Provide the (X, Y) coordinate of the cell's center where the given text is located.  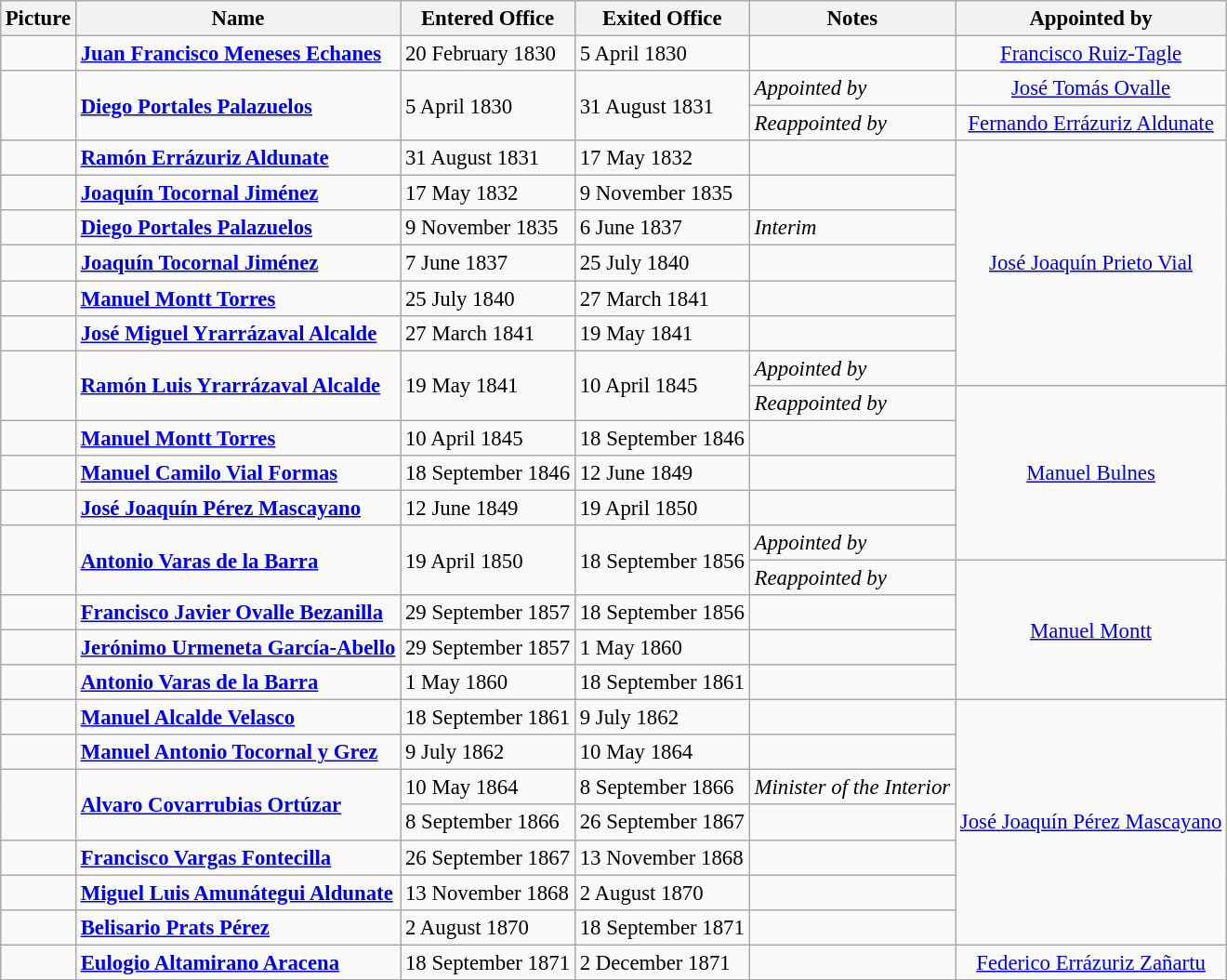
Miguel Luis Amunátegui Aldunate (238, 893)
Exited Office (662, 19)
José Joaquín Prieto Vial (1091, 262)
Francisco Vargas Fontecilla (238, 857)
Entered Office (488, 19)
Manuel Bulnes (1091, 472)
Notes (851, 19)
2 December 1871 (662, 962)
Ramón Errázuriz Aldunate (238, 158)
Manuel Montt (1091, 629)
Belisario Prats Pérez (238, 927)
Francisco Ruiz-Tagle (1091, 54)
José Miguel Yrarrázaval Alcalde (238, 333)
Eulogio Altamirano Aracena (238, 962)
Alvaro Covarrubias Ortúzar (238, 805)
Federico Errázuriz Zañartu (1091, 962)
Fernando Errázuriz Aldunate (1091, 124)
Manuel Camilo Vial Formas (238, 473)
Name (238, 19)
Juan Francisco Meneses Echanes (238, 54)
Minister of the Interior (851, 788)
Ramón Luis Yrarrázaval Alcalde (238, 385)
6 June 1837 (662, 228)
Picture (37, 19)
Manuel Alcalde Velasco (238, 718)
José Tomás Ovalle (1091, 88)
Jerónimo Urmeneta García-Abello (238, 648)
20 February 1830 (488, 54)
Francisco Javier Ovalle Bezanilla (238, 613)
7 June 1837 (488, 263)
Interim (851, 228)
Manuel Antonio Tocornal y Grez (238, 752)
